Determine the [X, Y] coordinate at the center of the cell enclosing the given text.  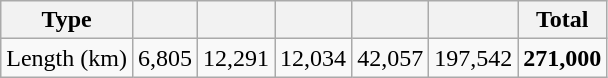
271,000 [562, 58]
Type [67, 20]
12,034 [314, 58]
6,805 [164, 58]
42,057 [390, 58]
197,542 [474, 58]
12,291 [236, 58]
Length (km) [67, 58]
Total [562, 20]
